Search for the cell housing the specified text and yield its [x, y] center coordinate. 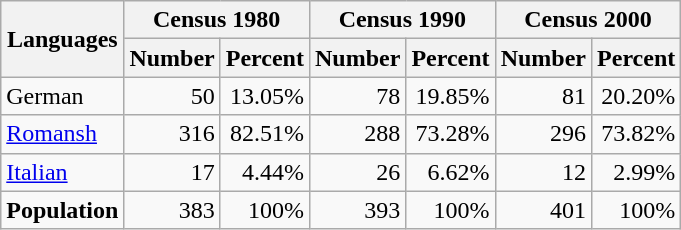
50 [172, 96]
6.62% [450, 172]
Census 2000 [588, 20]
296 [543, 134]
2.99% [636, 172]
73.82% [636, 134]
26 [357, 172]
Census 1980 [217, 20]
4.44% [264, 172]
73.28% [450, 134]
393 [357, 210]
82.51% [264, 134]
81 [543, 96]
Census 1990 [402, 20]
Romansh [62, 134]
12 [543, 172]
78 [357, 96]
20.20% [636, 96]
Languages [62, 39]
401 [543, 210]
13.05% [264, 96]
316 [172, 134]
Population [62, 210]
288 [357, 134]
Italian [62, 172]
17 [172, 172]
19.85% [450, 96]
383 [172, 210]
German [62, 96]
